Extract the (X, Y) coordinate from the center of the cell holding the provided text.  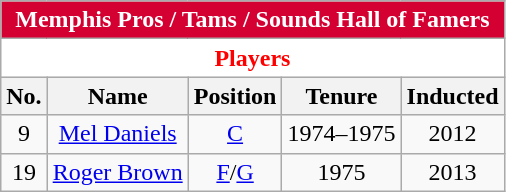
F/G (235, 172)
Position (235, 96)
No. (24, 96)
1975 (342, 172)
2013 (452, 172)
1974–1975 (342, 134)
Players (252, 58)
2012 (452, 134)
Mel Daniels (118, 134)
C (235, 134)
Memphis Pros / Tams / Sounds Hall of Famers (252, 20)
Name (118, 96)
Tenure (342, 96)
Inducted (452, 96)
Roger Brown (118, 172)
9 (24, 134)
19 (24, 172)
